Detect which cell encompasses the target text, then output its [x, y] center coordinate. 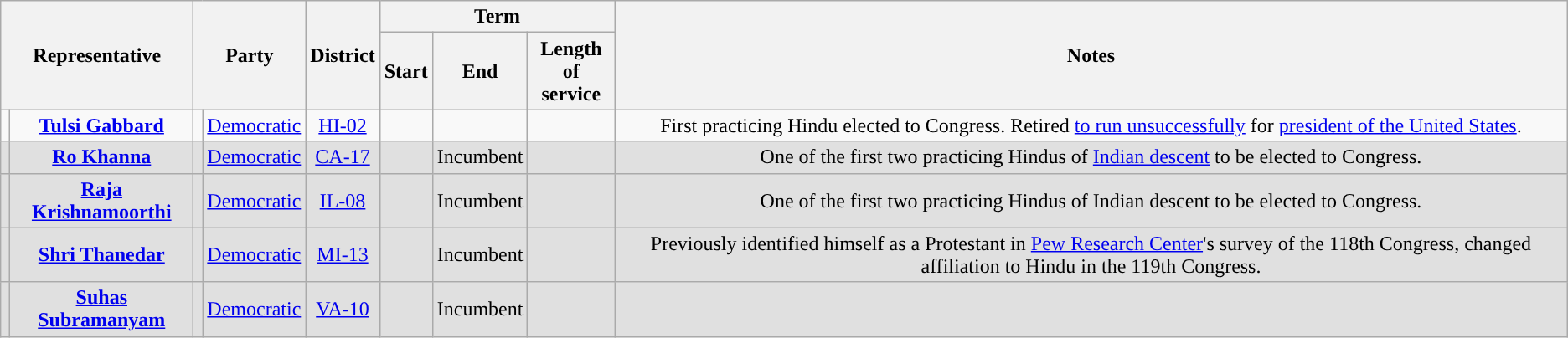
MI-13 [343, 254]
Length ofservice [571, 71]
Raja Krishnamoorthi [102, 201]
Start [405, 71]
End [480, 71]
VA-10 [343, 310]
Suhas Subramanyam [102, 310]
Ro Khanna [102, 157]
First practicing Hindu elected to Congress. Retired to run unsuccessfully for president of the United States. [1091, 125]
Tulsi Gabbard [102, 125]
Shri Thanedar [102, 254]
Notes [1091, 55]
CA-17 [343, 157]
IL-08 [343, 201]
HI-02 [343, 125]
Party [250, 55]
District [343, 55]
Term [498, 17]
Representative [97, 55]
